Search for the cell housing the specified text and yield its [X, Y] center coordinate. 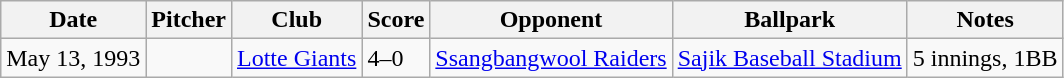
Pitcher [189, 20]
Club [296, 20]
Ballpark [790, 20]
Score [396, 20]
Ssangbangwool Raiders [551, 58]
Sajik Baseball Stadium [790, 58]
4–0 [396, 58]
May 13, 1993 [74, 58]
Date [74, 20]
Opponent [551, 20]
Notes [985, 20]
Lotte Giants [296, 58]
5 innings, 1BB [985, 58]
